Search for the cell housing the specified text and yield its (x, y) center coordinate. 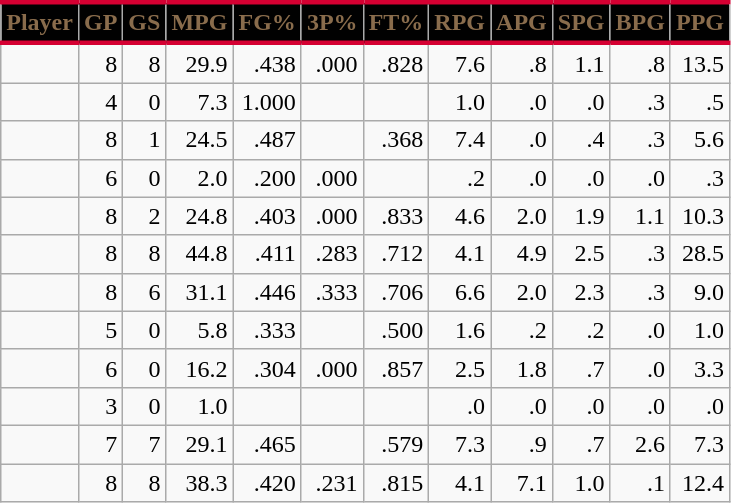
7.1 (522, 483)
44.8 (200, 254)
1.000 (267, 102)
MPG (200, 22)
24.8 (200, 216)
.420 (267, 483)
.1 (640, 483)
4.6 (460, 216)
13.5 (700, 63)
1.6 (460, 330)
.857 (396, 368)
5.8 (200, 330)
.712 (396, 254)
SPG (581, 22)
.487 (267, 140)
FT% (396, 22)
Player (40, 22)
4.9 (522, 254)
28.5 (700, 254)
4 (100, 102)
.815 (396, 483)
1 (144, 140)
PPG (700, 22)
.465 (267, 444)
1.8 (522, 368)
.438 (267, 63)
29.1 (200, 444)
7.4 (460, 140)
GS (144, 22)
5 (100, 330)
6.6 (460, 292)
31.1 (200, 292)
24.5 (200, 140)
12.4 (700, 483)
.403 (267, 216)
RPG (460, 22)
38.3 (200, 483)
.9 (522, 444)
.446 (267, 292)
2 (144, 216)
7.6 (460, 63)
.283 (332, 254)
GP (100, 22)
2.3 (581, 292)
.828 (396, 63)
BPG (640, 22)
2.6 (640, 444)
.833 (396, 216)
.411 (267, 254)
.231 (332, 483)
29.9 (200, 63)
.368 (396, 140)
.579 (396, 444)
.4 (581, 140)
3P% (332, 22)
3.3 (700, 368)
1.9 (581, 216)
.706 (396, 292)
3 (100, 406)
16.2 (200, 368)
.5 (700, 102)
10.3 (700, 216)
.304 (267, 368)
5.6 (700, 140)
.500 (396, 330)
9.0 (700, 292)
APG (522, 22)
FG% (267, 22)
.200 (267, 178)
